Detect which cell encompasses the target text, then output its [X, Y] center coordinate. 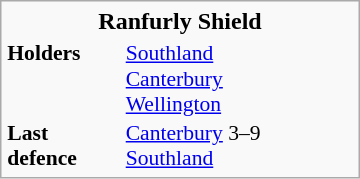
Holders [65, 79]
Ranfurly Shield [180, 21]
Last defence [65, 145]
Canterbury 3–9 Southland [239, 145]
SouthlandCanterburyWellington [239, 79]
